Output the (x, y) coordinate of the center of the cell containing the given text.  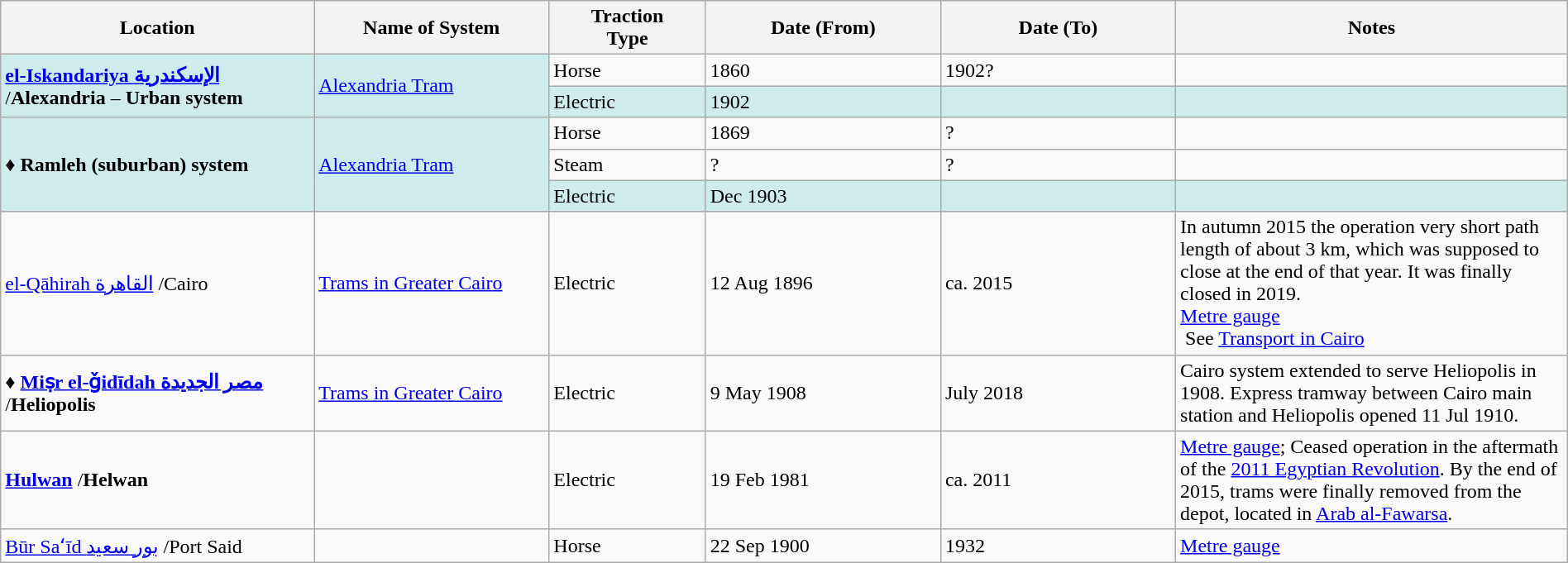
19 Feb 1981 (823, 480)
♦ Miṣr el-ǧidīdah مصر الجديدة /Heliopolis (157, 393)
Metre gauge (1372, 546)
1869 (823, 133)
1902 (823, 102)
22 Sep 1900 (823, 546)
Steam (627, 165)
1860 (823, 70)
Location (157, 28)
el-Iskandariya الإسكندرية /Alexandria – Urban system (157, 86)
Dec 1903 (823, 196)
9 May 1908 (823, 393)
Date (To) (1058, 28)
TractionType (627, 28)
ca. 2011 (1058, 480)
Date (From) (823, 28)
♦ Ramleh (suburban) system (157, 165)
el-Qāhirah القاهرة /Cairo (157, 283)
July 2018 (1058, 393)
1932 (1058, 546)
12 Aug 1896 (823, 283)
Hulwan /Helwan (157, 480)
Notes (1372, 28)
Name of System (432, 28)
1902? (1058, 70)
ca. 2015 (1058, 283)
Būr Saʻīd بور سعيد /Port Said (157, 546)
Cairo system extended to serve Heliopolis in 1908. Express tramway between Cairo main station and Heliopolis opened 11 Jul 1910. (1372, 393)
